From the cell containing the given text, extract its center point as (x, y) coordinate. 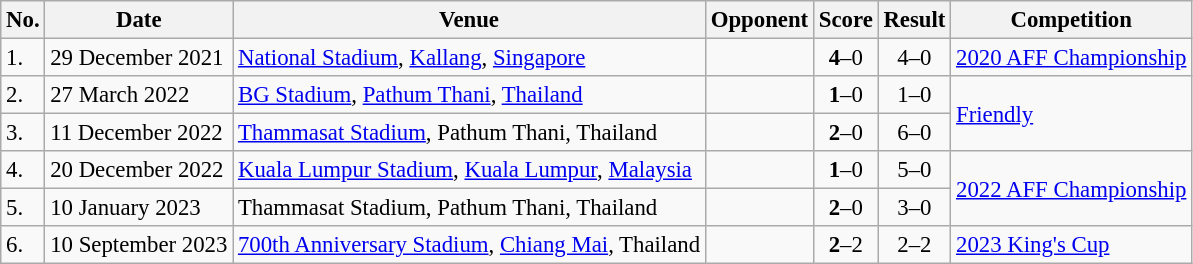
Opponent (759, 20)
29 December 2021 (139, 58)
National Stadium, Kallang, Singapore (470, 58)
Kuala Lumpur Stadium, Kuala Lumpur, Malaysia (470, 170)
3. (23, 133)
5–0 (914, 170)
BG Stadium, Pathum Thani, Thailand (470, 95)
2022 AFF Championship (1072, 188)
Friendly (1072, 114)
6–0 (914, 133)
1. (23, 58)
3–0 (914, 208)
2. (23, 95)
Result (914, 20)
10 September 2023 (139, 245)
2023 King's Cup (1072, 245)
10 January 2023 (139, 208)
No. (23, 20)
5. (23, 208)
700th Anniversary Stadium, Chiang Mai, Thailand (470, 245)
27 March 2022 (139, 95)
20 December 2022 (139, 170)
Score (846, 20)
11 December 2022 (139, 133)
6. (23, 245)
Venue (470, 20)
2020 AFF Championship (1072, 58)
Competition (1072, 20)
Date (139, 20)
4. (23, 170)
